Identify which cell holds the provided text, then report its [X, Y] central coordinate. 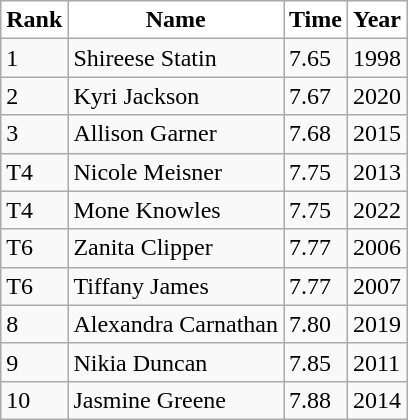
1 [34, 58]
Year [376, 20]
1998 [376, 58]
2011 [376, 362]
7.80 [316, 324]
7.65 [316, 58]
2006 [376, 248]
7.67 [316, 96]
Tiffany James [176, 286]
2014 [376, 400]
8 [34, 324]
2020 [376, 96]
2 [34, 96]
Mone Knowles [176, 210]
7.85 [316, 362]
7.68 [316, 134]
Nicole Meisner [176, 172]
7.88 [316, 400]
Time [316, 20]
2007 [376, 286]
3 [34, 134]
2019 [376, 324]
Nikia Duncan [176, 362]
Name [176, 20]
10 [34, 400]
Jasmine Greene [176, 400]
9 [34, 362]
2022 [376, 210]
Zanita Clipper [176, 248]
Rank [34, 20]
Allison Garner [176, 134]
Alexandra Carnathan [176, 324]
Kyri Jackson [176, 96]
Shireese Statin [176, 58]
2013 [376, 172]
2015 [376, 134]
